Scan for the cell matching the given text and deliver its [X, Y] coordinate at center. 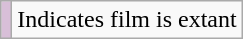
Indicates film is extant [127, 20]
